Find where the given text appears and provide that cell's center as [X, Y] coordinate. 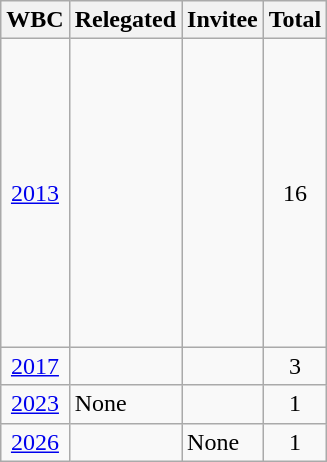
3 [295, 366]
Total [295, 20]
WBC [35, 20]
2023 [35, 404]
Relegated [125, 20]
2013 [35, 193]
2017 [35, 366]
Invitee [223, 20]
16 [295, 193]
2026 [35, 442]
